Find where the given text appears and provide that cell's center as (X, Y) coordinate. 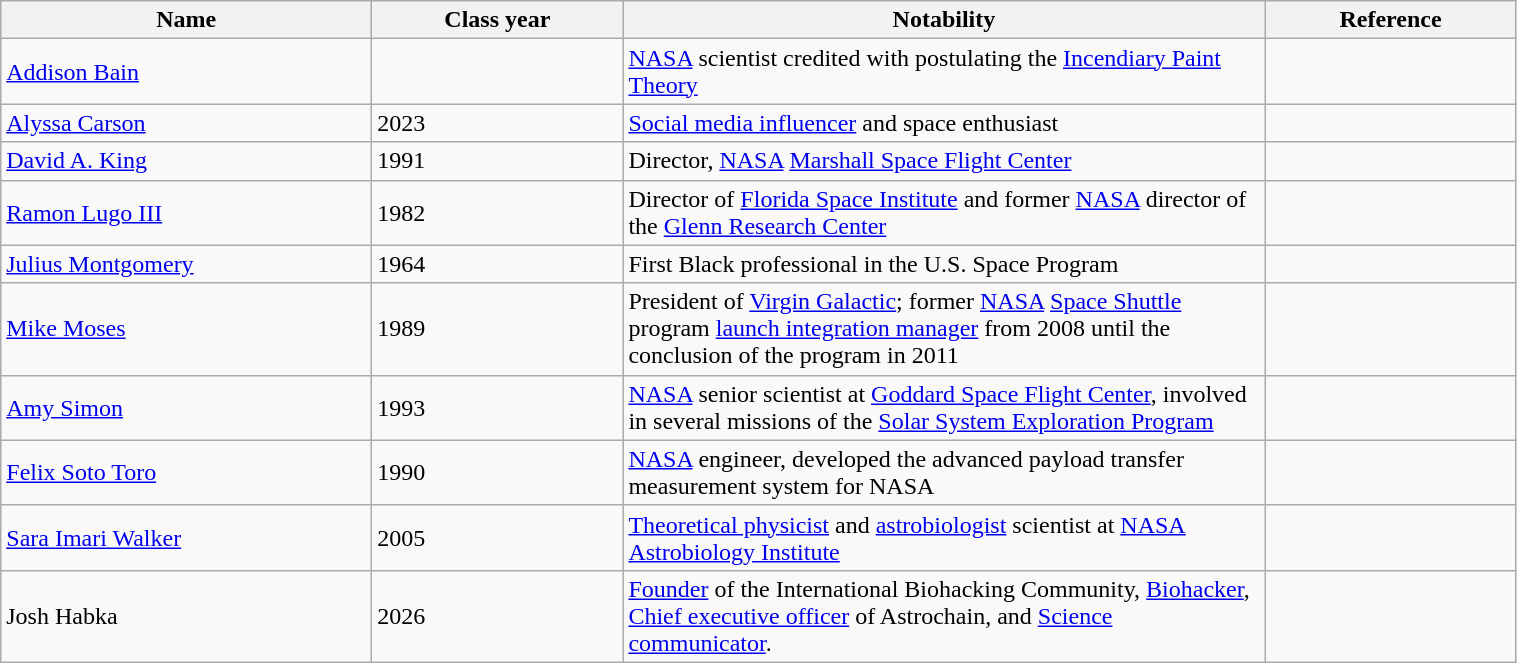
Reference (1390, 20)
2005 (498, 538)
Julius Montgomery (186, 264)
First Black professional in the U.S. Space Program (944, 264)
Notability (944, 20)
David A. King (186, 161)
Ramon Lugo III (186, 212)
Theoretical physicist and astrobiologist scientist at NASA Astrobiology Institute (944, 538)
NASA scientist credited with postulating the Incendiary Paint Theory (944, 72)
1964 (498, 264)
NASA engineer, developed the advanced payload transfer measurement system for NASA (944, 472)
Josh Habka (186, 616)
Director of Florida Space Institute and former NASA director of the Glenn Research Center (944, 212)
1982 (498, 212)
Mike Moses (186, 329)
Name (186, 20)
Class year (498, 20)
1991 (498, 161)
Felix Soto Toro (186, 472)
Alyssa Carson (186, 123)
Amy Simon (186, 408)
Founder of the International Biohacking Community, Biohacker, Chief executive officer of Astrochain, and Science communicator. (944, 616)
1989 (498, 329)
Director, NASA Marshall Space Flight Center (944, 161)
President of Virgin Galactic; former NASA Space Shuttle program launch integration manager from 2008 until the conclusion of the program in 2011 (944, 329)
2026 (498, 616)
1990 (498, 472)
Addison Bain (186, 72)
Social media influencer and space enthusiast (944, 123)
1993 (498, 408)
2023 (498, 123)
NASA senior scientist at Goddard Space Flight Center, involved in several missions of the Solar System Exploration Program (944, 408)
Sara Imari Walker (186, 538)
